Capture the cell that displays the provided text and extract its (X, Y) central coordinate. 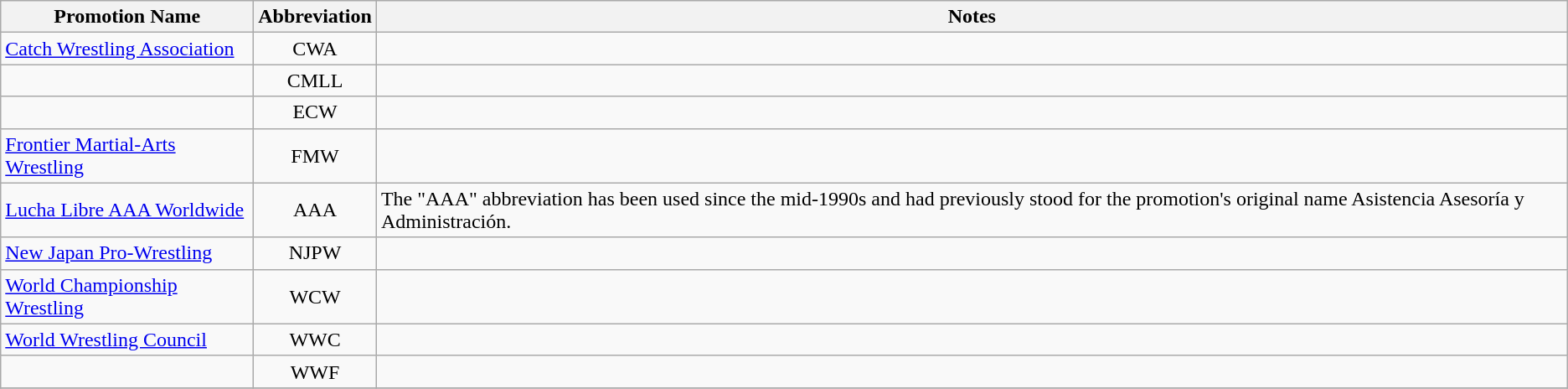
Notes (972, 17)
CWA (315, 49)
AAA (315, 210)
New Japan Pro-Wrestling (127, 253)
NJPW (315, 253)
Promotion Name (127, 17)
CMLL (315, 80)
Lucha Libre AAA Worldwide (127, 210)
WCW (315, 297)
ECW (315, 112)
WWF (315, 371)
World Championship Wrestling (127, 297)
Catch Wrestling Association (127, 49)
FMW (315, 156)
WWC (315, 340)
World Wrestling Council (127, 340)
Abbreviation (315, 17)
Frontier Martial-Arts Wrestling (127, 156)
